Return the (X, Y) coordinate for the center point of the cell that contains the specified text.  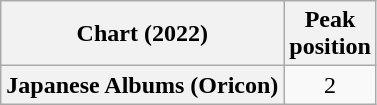
Japanese Albums (Oricon) (142, 85)
2 (330, 85)
Chart (2022) (142, 34)
Peakposition (330, 34)
